From the cell containing the given text, extract its center point as (x, y) coordinate. 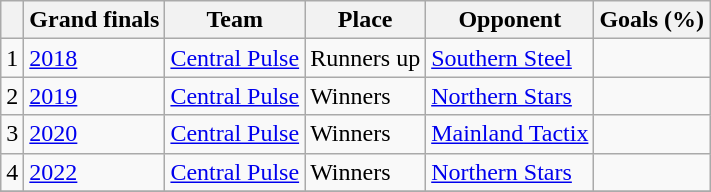
Place (366, 20)
Grand finals (94, 20)
Opponent (510, 20)
1 (12, 58)
Team (235, 20)
2020 (94, 134)
Mainland Tactix (510, 134)
Goals (%) (652, 20)
2022 (94, 172)
2018 (94, 58)
Southern Steel (510, 58)
4 (12, 172)
Runners up (366, 58)
2019 (94, 96)
3 (12, 134)
2 (12, 96)
